Find where the given text appears and provide that cell's center as [x, y] coordinate. 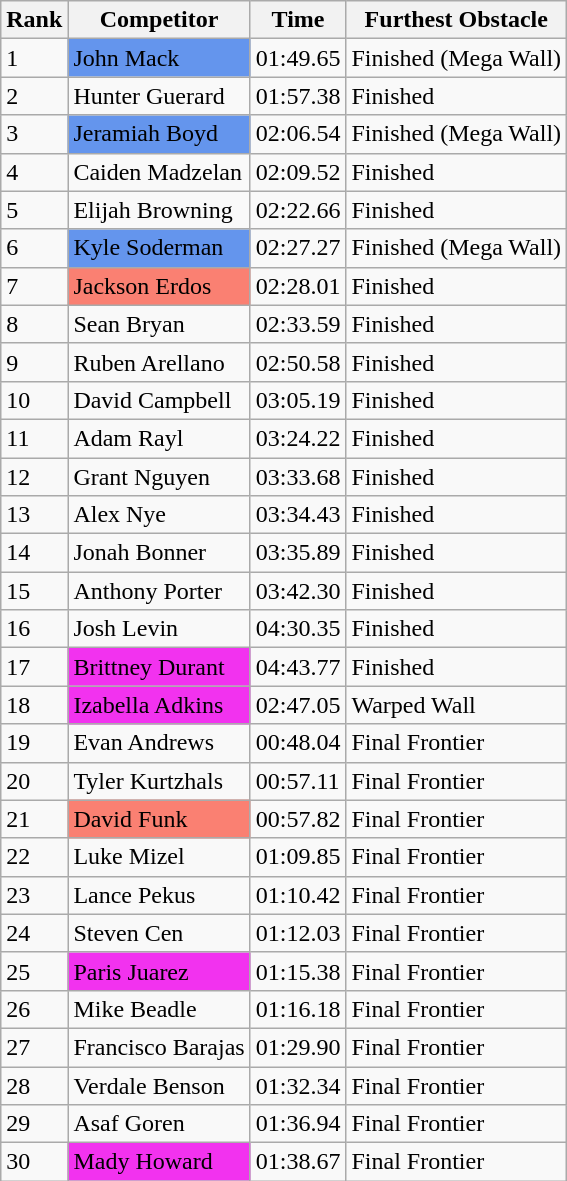
02:28.01 [298, 286]
Time [298, 20]
22 [34, 857]
01:49.65 [298, 58]
6 [34, 248]
01:29.90 [298, 1047]
24 [34, 933]
13 [34, 515]
18 [34, 705]
04:43.77 [298, 667]
02:22.66 [298, 210]
01:32.34 [298, 1085]
02:06.54 [298, 134]
Ruben Arellano [159, 362]
David Funk [159, 819]
Francisco Barajas [159, 1047]
Mike Beadle [159, 1009]
Verdale Benson [159, 1085]
Elijah Browning [159, 210]
Izabella Adkins [159, 705]
25 [34, 971]
John Mack [159, 58]
Warped Wall [456, 705]
01:12.03 [298, 933]
7 [34, 286]
Lance Pekus [159, 895]
12 [34, 477]
17 [34, 667]
Steven Cen [159, 933]
03:34.43 [298, 515]
02:09.52 [298, 172]
Mady Howard [159, 1162]
5 [34, 210]
14 [34, 553]
8 [34, 324]
4 [34, 172]
28 [34, 1085]
Paris Juarez [159, 971]
Hunter Guerard [159, 96]
1 [34, 58]
29 [34, 1124]
02:50.58 [298, 362]
03:05.19 [298, 400]
26 [34, 1009]
00:57.82 [298, 819]
Brittney Durant [159, 667]
21 [34, 819]
9 [34, 362]
10 [34, 400]
01:09.85 [298, 857]
Jackson Erdos [159, 286]
01:16.18 [298, 1009]
Furthest Obstacle [456, 20]
Competitor [159, 20]
03:42.30 [298, 591]
Caiden Madzelan [159, 172]
11 [34, 438]
Asaf Goren [159, 1124]
01:36.94 [298, 1124]
Jeramiah Boyd [159, 134]
01:38.67 [298, 1162]
02:33.59 [298, 324]
04:30.35 [298, 629]
27 [34, 1047]
Grant Nguyen [159, 477]
Sean Bryan [159, 324]
Evan Andrews [159, 743]
15 [34, 591]
3 [34, 134]
01:15.38 [298, 971]
Josh Levin [159, 629]
20 [34, 781]
Tyler Kurtzhals [159, 781]
2 [34, 96]
16 [34, 629]
01:10.42 [298, 895]
David Campbell [159, 400]
03:33.68 [298, 477]
Rank [34, 20]
02:47.05 [298, 705]
Anthony Porter [159, 591]
Jonah Bonner [159, 553]
19 [34, 743]
Alex Nye [159, 515]
Adam Rayl [159, 438]
Kyle Soderman [159, 248]
30 [34, 1162]
00:57.11 [298, 781]
00:48.04 [298, 743]
01:57.38 [298, 96]
03:35.89 [298, 553]
Luke Mizel [159, 857]
23 [34, 895]
02:27.27 [298, 248]
03:24.22 [298, 438]
